Determine the [X, Y] coordinate at the center of the cell enclosing the given text.  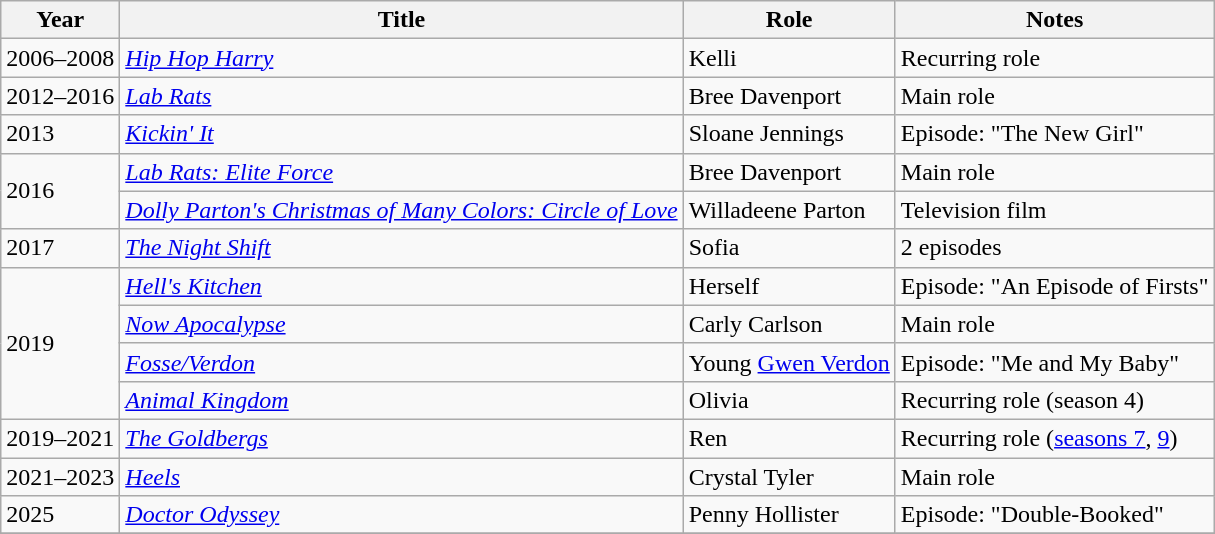
Ren [789, 438]
Penny Hollister [789, 515]
Fosse/Verdon [402, 362]
Episode: "Me and My Baby" [1054, 362]
The Night Shift [402, 248]
2021–2023 [60, 477]
Episode: "The New Girl" [1054, 134]
Role [789, 20]
Episode: "Double-Booked" [1054, 515]
Hell's Kitchen [402, 286]
The Goldbergs [402, 438]
2006–2008 [60, 58]
Olivia [789, 400]
Year [60, 20]
Sloane Jennings [789, 134]
2016 [60, 191]
2017 [60, 248]
Television film [1054, 210]
Doctor Odyssey [402, 515]
Lab Rats [402, 96]
Lab Rats: Elite Force [402, 172]
Animal Kingdom [402, 400]
Episode: "An Episode of Firsts" [1054, 286]
2025 [60, 515]
Willadeene Parton [789, 210]
Notes [1054, 20]
Recurring role [1054, 58]
2013 [60, 134]
Hip Hop Harry [402, 58]
Now Apocalypse [402, 324]
Young Gwen Verdon [789, 362]
Dolly Parton's Christmas of Many Colors: Circle of Love [402, 210]
Heels [402, 477]
Herself [789, 286]
Crystal Tyler [789, 477]
2019 [60, 343]
2019–2021 [60, 438]
Recurring role (season 4) [1054, 400]
Title [402, 20]
2012–2016 [60, 96]
Kelli [789, 58]
Sofia [789, 248]
2 episodes [1054, 248]
Carly Carlson [789, 324]
Recurring role (seasons 7, 9) [1054, 438]
Kickin' It [402, 134]
